Output the [X, Y] coordinate of the center of the cell containing the given text.  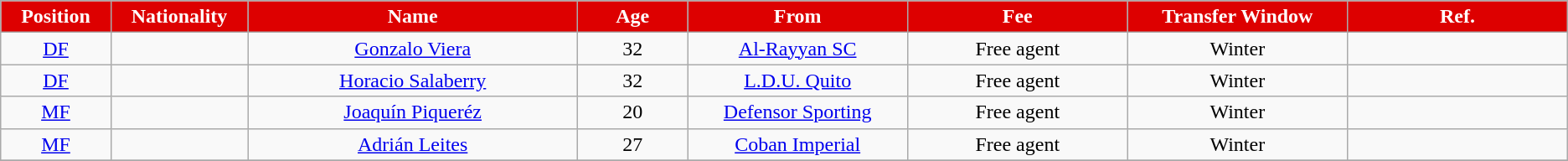
Transfer Window [1238, 17]
Age [633, 17]
L.D.U. Quito [797, 80]
Coban Imperial [797, 144]
27 [633, 144]
Adrián Leites [413, 144]
Al-Rayyan SC [797, 49]
Position [56, 17]
Fee [1017, 17]
Gonzalo Viera [413, 49]
Name [413, 17]
Nationality [179, 17]
From [797, 17]
Horacio Salaberry [413, 80]
20 [633, 112]
Defensor Sporting [797, 112]
Joaquín Piqueréz [413, 112]
Ref. [1457, 17]
